Capture the cell that displays the provided text and extract its (x, y) central coordinate. 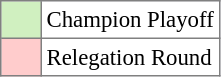
Relegation Round (130, 57)
Champion Playoff (130, 20)
